For the text-containing cell, return its midpoint in (X, Y) coordinate format. 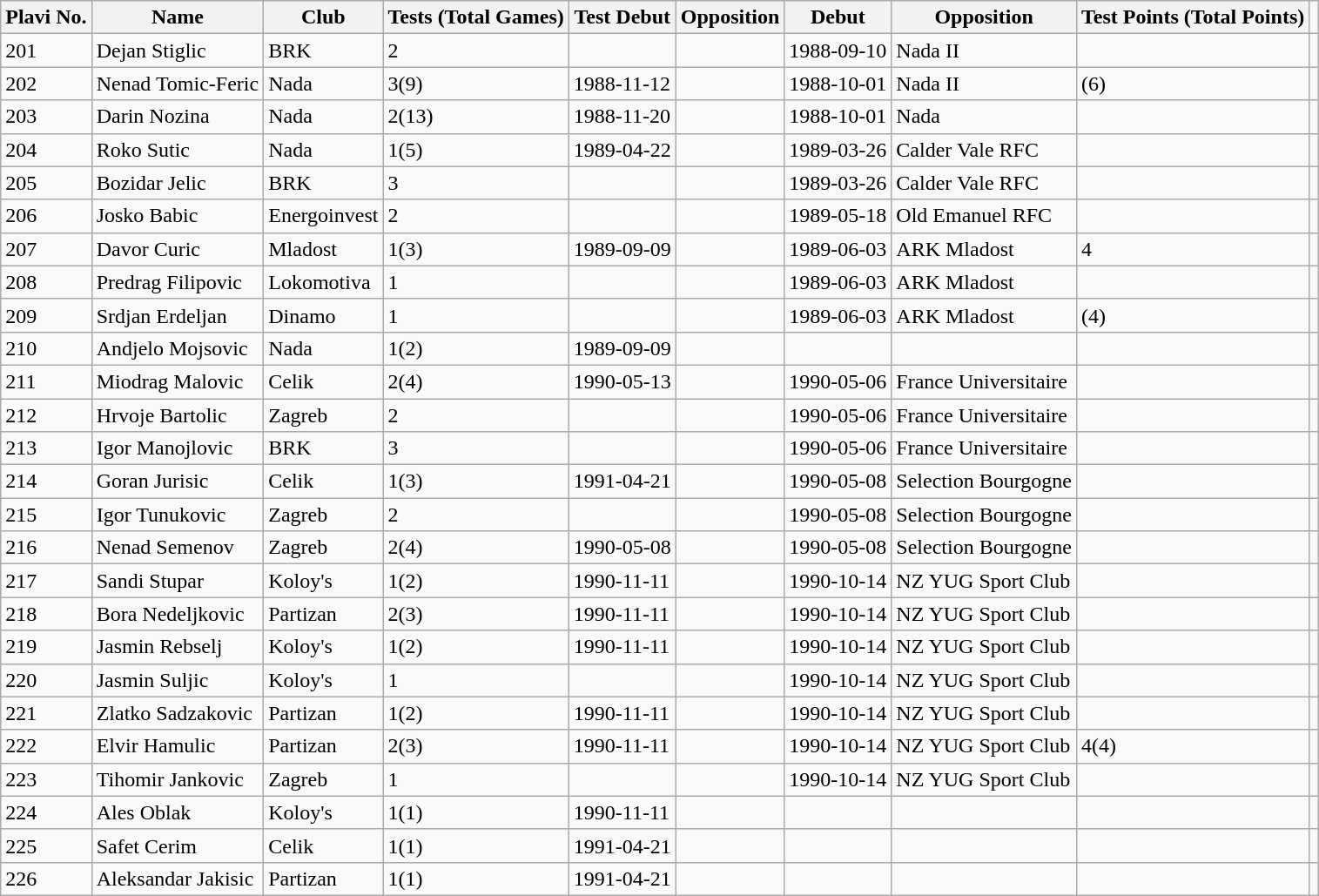
1988-09-10 (838, 51)
Srdjan Erdeljan (178, 315)
Goran Jurisic (178, 482)
Bora Nedeljkovic (178, 614)
201 (46, 51)
2(13) (475, 117)
222 (46, 746)
223 (46, 779)
Dejan Stiglic (178, 51)
Energoinvest (324, 216)
220 (46, 680)
Josko Babic (178, 216)
Roko Sutic (178, 150)
205 (46, 183)
Nenad Semenov (178, 548)
1989-04-22 (622, 150)
219 (46, 647)
Jasmin Rebselj (178, 647)
Plavi No. (46, 17)
Elvir Hamulic (178, 746)
213 (46, 448)
Tests (Total Games) (475, 17)
206 (46, 216)
Dinamo (324, 315)
Ales Oblak (178, 812)
Igor Manojlovic (178, 448)
Tihomir Jankovic (178, 779)
Bozidar Jelic (178, 183)
Zlatko Sadzakovic (178, 713)
1990-05-13 (622, 381)
216 (46, 548)
209 (46, 315)
Club (324, 17)
Test Debut (622, 17)
Hrvoje Bartolic (178, 415)
1988-11-20 (622, 117)
4(4) (1193, 746)
226 (46, 879)
4 (1193, 249)
(6) (1193, 84)
1(5) (475, 150)
Darin Nozina (178, 117)
Test Points (Total Points) (1193, 17)
1988-11-12 (622, 84)
1989-05-18 (838, 216)
Aleksandar Jakisic (178, 879)
Old Emanuel RFC (984, 216)
224 (46, 812)
225 (46, 845)
218 (46, 614)
210 (46, 348)
Sandi Stupar (178, 581)
215 (46, 515)
211 (46, 381)
Jasmin Suljic (178, 680)
221 (46, 713)
214 (46, 482)
Davor Curic (178, 249)
Andjelo Mojsovic (178, 348)
202 (46, 84)
Name (178, 17)
Lokomotiva (324, 282)
217 (46, 581)
204 (46, 150)
Mladost (324, 249)
203 (46, 117)
212 (46, 415)
Miodrag Malovic (178, 381)
Debut (838, 17)
208 (46, 282)
Nenad Tomic-Feric (178, 84)
Predrag Filipovic (178, 282)
Safet Cerim (178, 845)
207 (46, 249)
Igor Tunukovic (178, 515)
(4) (1193, 315)
3(9) (475, 84)
